Search for the cell housing the specified text and yield its (x, y) center coordinate. 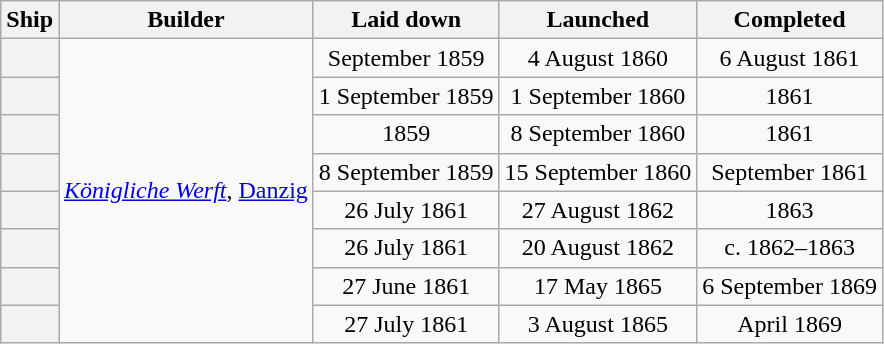
15 September 1860 (598, 172)
8 September 1860 (598, 134)
April 1869 (790, 324)
8 September 1859 (406, 172)
c. 1862–1863 (790, 248)
Builder (186, 20)
1859 (406, 134)
September 1859 (406, 58)
September 1861 (790, 172)
Launched (598, 20)
27 July 1861 (406, 324)
27 August 1862 (598, 210)
17 May 1865 (598, 286)
6 September 1869 (790, 286)
Laid down (406, 20)
27 June 1861 (406, 286)
Ship (30, 20)
1863 (790, 210)
6 August 1861 (790, 58)
3 August 1865 (598, 324)
20 August 1862 (598, 248)
Completed (790, 20)
Königliche Werft, Danzig (186, 191)
1 September 1859 (406, 96)
4 August 1860 (598, 58)
1 September 1860 (598, 96)
